Return the (x, y) coordinate for the center point of the cell that contains the specified text.  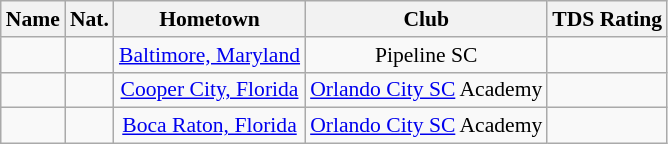
Boca Raton, Florida (210, 126)
Pipeline SC (426, 55)
Nat. (90, 19)
Club (426, 19)
Baltimore, Maryland (210, 55)
Cooper City, Florida (210, 90)
Hometown (210, 19)
Name (33, 19)
TDS Rating (607, 19)
